From the cell containing the given text, extract its center point as (X, Y) coordinate. 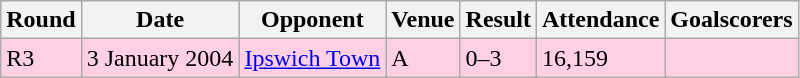
Attendance (600, 20)
Opponent (312, 20)
R3 (41, 58)
Date (160, 20)
0–3 (498, 58)
Result (498, 20)
16,159 (600, 58)
3 January 2004 (160, 58)
Ipswich Town (312, 58)
Venue (423, 20)
Goalscorers (732, 20)
Round (41, 20)
A (423, 58)
